Return the (X, Y) coordinate for the center point of the cell that contains the specified text.  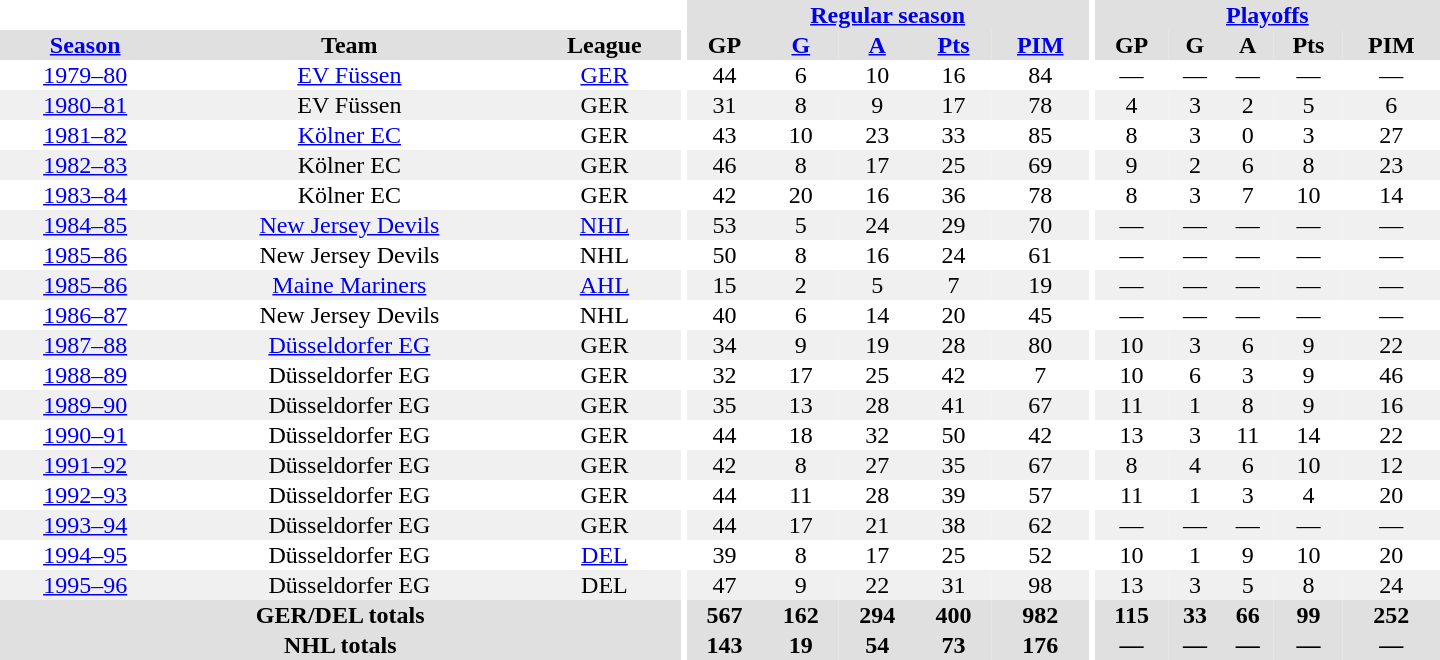
36 (953, 195)
34 (724, 345)
38 (953, 525)
84 (1040, 75)
1986–87 (85, 315)
Playoffs (1268, 15)
45 (1040, 315)
1993–94 (85, 525)
1989–90 (85, 405)
162 (801, 615)
15 (724, 285)
52 (1040, 555)
GER/DEL totals (340, 615)
98 (1040, 585)
80 (1040, 345)
Season (85, 45)
43 (724, 135)
AHL (604, 285)
61 (1040, 255)
252 (1392, 615)
69 (1040, 165)
85 (1040, 135)
62 (1040, 525)
0 (1248, 135)
1987–88 (85, 345)
1990–91 (85, 435)
1988–89 (85, 375)
Regular season (888, 15)
12 (1392, 465)
176 (1040, 645)
1982–83 (85, 165)
League (604, 45)
29 (953, 225)
53 (724, 225)
18 (801, 435)
115 (1132, 615)
73 (953, 645)
982 (1040, 615)
1984–85 (85, 225)
21 (877, 525)
Maine Mariners (349, 285)
47 (724, 585)
54 (877, 645)
40 (724, 315)
70 (1040, 225)
1979–80 (85, 75)
1994–95 (85, 555)
1983–84 (85, 195)
294 (877, 615)
41 (953, 405)
57 (1040, 495)
1992–93 (85, 495)
1980–81 (85, 105)
400 (953, 615)
1991–92 (85, 465)
1981–82 (85, 135)
NHL totals (340, 645)
Team (349, 45)
99 (1308, 615)
143 (724, 645)
567 (724, 615)
66 (1248, 615)
1995–96 (85, 585)
